Scan for the cell matching the given text and deliver its [x, y] coordinate at center. 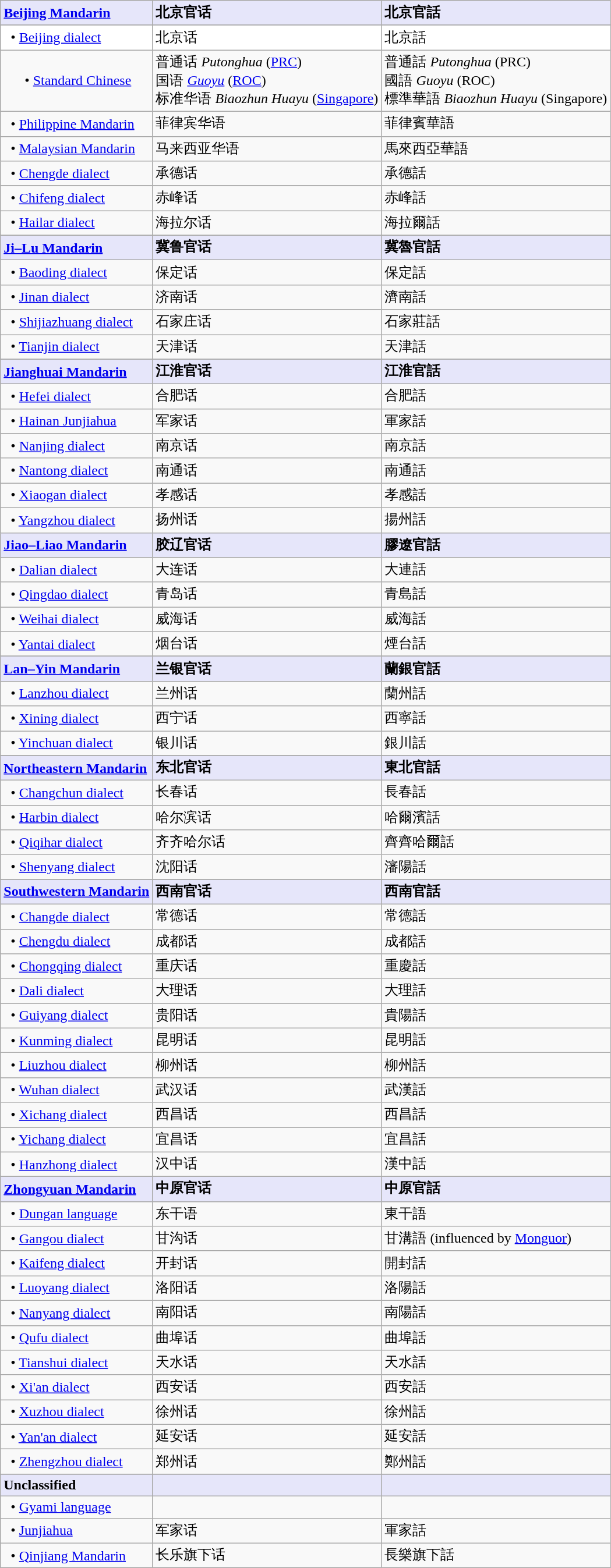
• Philippine Mandarin [77, 123]
• Xining dialect [77, 718]
西寧話 [496, 718]
• Gangou dialect [77, 1239]
天津话 [267, 347]
南阳话 [267, 1313]
• Chifeng dialect [77, 198]
東北官話 [496, 768]
开封话 [267, 1263]
• Xichang dialect [77, 1115]
Beijing Mandarin [77, 13]
貴陽話 [496, 1016]
石家莊話 [496, 322]
Jianghuai Mandarin [77, 371]
西安話 [496, 1388]
Ji–Lu Mandarin [77, 248]
赤峰話 [496, 198]
• Qinjiang Mandarin [77, 1555]
哈尔滨话 [267, 817]
合肥話 [496, 397]
胶辽官话 [267, 545]
柳州話 [496, 1065]
• Beijing dialect [77, 37]
蘭州話 [496, 694]
• Nantong dialect [77, 470]
普通話 Putonghua (PRC)國語 Guoyu (ROC)標準華語 Biaozhun Huayu (Singapore) [496, 81]
• Yichang dialect [77, 1140]
• Hainan Junjiahua [77, 421]
• Dungan language [77, 1214]
南京话 [267, 446]
青岛话 [267, 595]
• Harbin dialect [77, 817]
南陽話 [496, 1313]
• Yantai dialect [77, 644]
天津話 [496, 347]
中原官话 [267, 1190]
• Kunming dialect [77, 1041]
长春话 [267, 793]
西南官話 [496, 892]
• Baoding dialect [77, 272]
• Liuzhou dialect [77, 1065]
延安话 [267, 1436]
济南话 [267, 297]
大理话 [267, 991]
瀋陽話 [496, 867]
濟南話 [496, 297]
• Nanjing dialect [77, 446]
保定话 [267, 272]
Jiao–Liao Mandarin [77, 545]
天水話 [496, 1363]
威海话 [267, 619]
马来西亚华语 [267, 149]
武漢話 [496, 1090]
• Changde dialect [77, 916]
• Dalian dialect [77, 570]
大连话 [267, 570]
西昌话 [267, 1115]
• Chongqing dialect [77, 966]
長樂旗下話 [496, 1555]
• Hefei dialect [77, 397]
海拉尔话 [267, 224]
烟台话 [267, 644]
• Lanzhou dialect [77, 694]
• Xiaogan dialect [77, 496]
普通话 Putonghua (PRC)国语 Guoyu (ROC)标准华语 Biaozhun Huayu (Singapore) [267, 81]
Northeastern Mandarin [77, 768]
• Shijiazhuang dialect [77, 322]
• Tianjin dialect [77, 347]
菲律賓華語 [496, 123]
哈爾濱話 [496, 817]
馬來西亞華語 [496, 149]
成都话 [267, 942]
承德話 [496, 173]
柳州话 [267, 1065]
孝感話 [496, 496]
• Hanzhong dialect [77, 1164]
• Changchun dialect [77, 793]
• Standard Chinese [77, 81]
徐州话 [267, 1412]
保定話 [496, 272]
Zhongyuan Mandarin [77, 1190]
長春話 [496, 793]
膠遼官話 [496, 545]
• Yangzhou dialect [77, 520]
天水话 [267, 1363]
漢中話 [496, 1164]
• Guiyang dialect [77, 1016]
海拉爾話 [496, 224]
• Shenyang dialect [77, 867]
洛阳话 [267, 1289]
曲埠話 [496, 1338]
• Luoyang dialect [77, 1289]
昆明话 [267, 1041]
合肥话 [267, 397]
昆明話 [496, 1041]
銀川話 [496, 744]
延安話 [496, 1436]
孝感话 [267, 496]
长乐旗下话 [267, 1555]
• Wuhan dialect [77, 1090]
承德话 [267, 173]
兰州话 [267, 694]
北京官話 [496, 13]
• Xi'an dialect [77, 1388]
揚州話 [496, 520]
南京話 [496, 446]
甘沟话 [267, 1239]
• Qiqihar dialect [77, 843]
東干語 [496, 1214]
• Junjiahua [77, 1531]
• Chengde dialect [77, 173]
鄭州話 [496, 1462]
• Yinchuan dialect [77, 744]
中原官話 [496, 1190]
扬州话 [267, 520]
成都話 [496, 942]
重慶話 [496, 966]
赤峰话 [267, 198]
冀魯官話 [496, 248]
• Yan'an dialect [77, 1436]
冀鲁官话 [267, 248]
郑州话 [267, 1462]
甘溝語 (influenced by Monguor) [496, 1239]
重庆话 [267, 966]
• Qufu dialect [77, 1338]
威海話 [496, 619]
西南官话 [267, 892]
• Xuzhou dialect [77, 1412]
菲律宾华语 [267, 123]
• Kaifeng dialect [77, 1263]
齐齐哈尔话 [267, 843]
大連話 [496, 570]
• Qingdao dialect [77, 595]
• Jinan dialect [77, 297]
兰银官话 [267, 669]
常德話 [496, 916]
• Weihai dialect [77, 619]
• Chengdu dialect [77, 942]
大理話 [496, 991]
西昌話 [496, 1115]
曲埠话 [267, 1338]
青島話 [496, 595]
武汉话 [267, 1090]
北京话 [267, 37]
北京官话 [267, 13]
• Hailar dialect [77, 224]
• Zhengzhou dialect [77, 1462]
• Nanyang dialect [77, 1313]
西安话 [267, 1388]
• Dali dialect [77, 991]
Southwestern Mandarin [77, 892]
沈阳话 [267, 867]
齊齊哈爾話 [496, 843]
江淮官話 [496, 371]
汉中话 [267, 1164]
银川话 [267, 744]
• Gyami language [77, 1507]
開封話 [496, 1263]
• Tianshui dialect [77, 1363]
宜昌話 [496, 1140]
江淮官话 [267, 371]
徐州話 [496, 1412]
西宁话 [267, 718]
宜昌话 [267, 1140]
北京話 [496, 37]
东干语 [267, 1214]
贵阳话 [267, 1016]
Lan–Yin Mandarin [77, 669]
南通話 [496, 470]
蘭銀官話 [496, 669]
石家庄话 [267, 322]
煙台話 [496, 644]
常德话 [267, 916]
Unclassified [77, 1485]
南通话 [267, 470]
洛陽話 [496, 1289]
• Malaysian Mandarin [77, 149]
东北官话 [267, 768]
